Provide the (X, Y) coordinate of the cell's center where the given text is located.  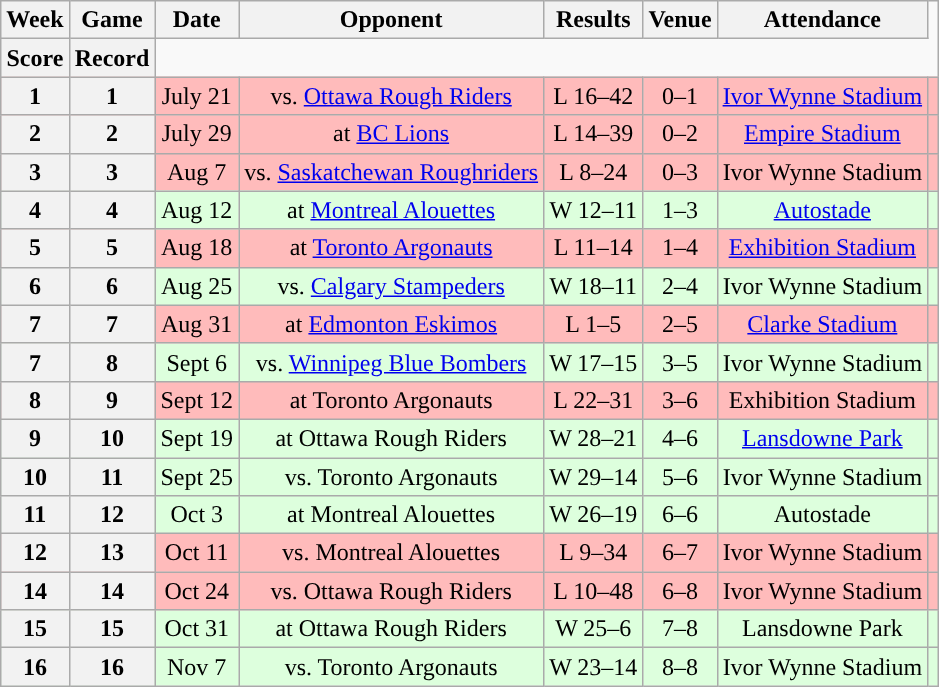
Clarke Stadium (822, 324)
Aug 18 (197, 248)
W 25–6 (594, 629)
Sept 25 (197, 477)
Oct 31 (197, 629)
6–7 (680, 553)
July 21 (197, 96)
3–6 (680, 400)
Aug 31 (197, 324)
at Edmonton Eskimos (392, 324)
Date (197, 20)
Venue (680, 20)
Score (35, 58)
Sept 19 (197, 438)
5–6 (680, 477)
L 14–39 (594, 134)
Oct 11 (197, 553)
7–8 (680, 629)
Week (35, 20)
0–3 (680, 172)
vs. Calgary Stampeders (392, 286)
Oct 24 (197, 591)
L 8–24 (594, 172)
4–6 (680, 438)
July 29 (197, 134)
Oct 3 (197, 515)
L 10–48 (594, 591)
L 1–5 (594, 324)
Aug 12 (197, 210)
L 22–31 (594, 400)
W 12–11 (594, 210)
W 29–14 (594, 477)
Record (112, 58)
L 11–14 (594, 248)
0–1 (680, 96)
W 28–21 (594, 438)
13 (112, 553)
2–5 (680, 324)
8–8 (680, 667)
Sept 6 (197, 362)
vs. Saskatchewan Roughriders (392, 172)
Attendance (822, 20)
L 16–42 (594, 96)
at BC Lions (392, 134)
6–8 (680, 591)
W 26–19 (594, 515)
Results (594, 20)
Nov 7 (197, 667)
Game (112, 20)
Opponent (392, 20)
2–4 (680, 286)
3–5 (680, 362)
1–3 (680, 210)
L 9–34 (594, 553)
Sept 12 (197, 400)
W 17–15 (594, 362)
1–4 (680, 248)
W 23–14 (594, 667)
vs. Winnipeg Blue Bombers (392, 362)
Empire Stadium (822, 134)
vs. Montreal Alouettes (392, 553)
6–6 (680, 515)
W 18–11 (594, 286)
Aug 25 (197, 286)
0–2 (680, 134)
Aug 7 (197, 172)
